Detect which cell encompasses the target text, then output its [X, Y] center coordinate. 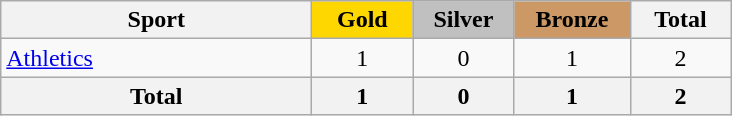
Gold [362, 20]
Athletics [156, 58]
Bronze [572, 20]
Sport [156, 20]
Silver [464, 20]
